Output the [X, Y] coordinate of the center of the cell containing the given text.  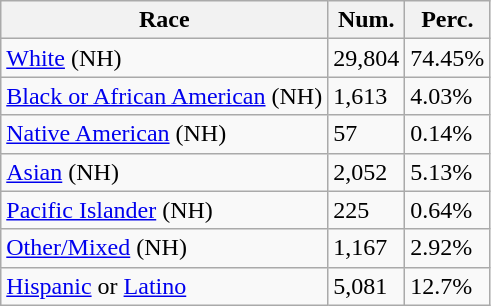
5,081 [366, 286]
Black or African American (NH) [164, 96]
225 [366, 210]
29,804 [366, 58]
Race [164, 20]
2.92% [448, 248]
Hispanic or Latino [164, 286]
Native American (NH) [164, 134]
12.7% [448, 286]
Pacific Islander (NH) [164, 210]
74.45% [448, 58]
Num. [366, 20]
4.03% [448, 96]
5.13% [448, 172]
1,613 [366, 96]
0.14% [448, 134]
57 [366, 134]
Other/Mixed (NH) [164, 248]
Asian (NH) [164, 172]
Perc. [448, 20]
White (NH) [164, 58]
1,167 [366, 248]
0.64% [448, 210]
2,052 [366, 172]
